Pinpoint the cell where the given text exists, returning its (X, Y) midpoint coordinate. 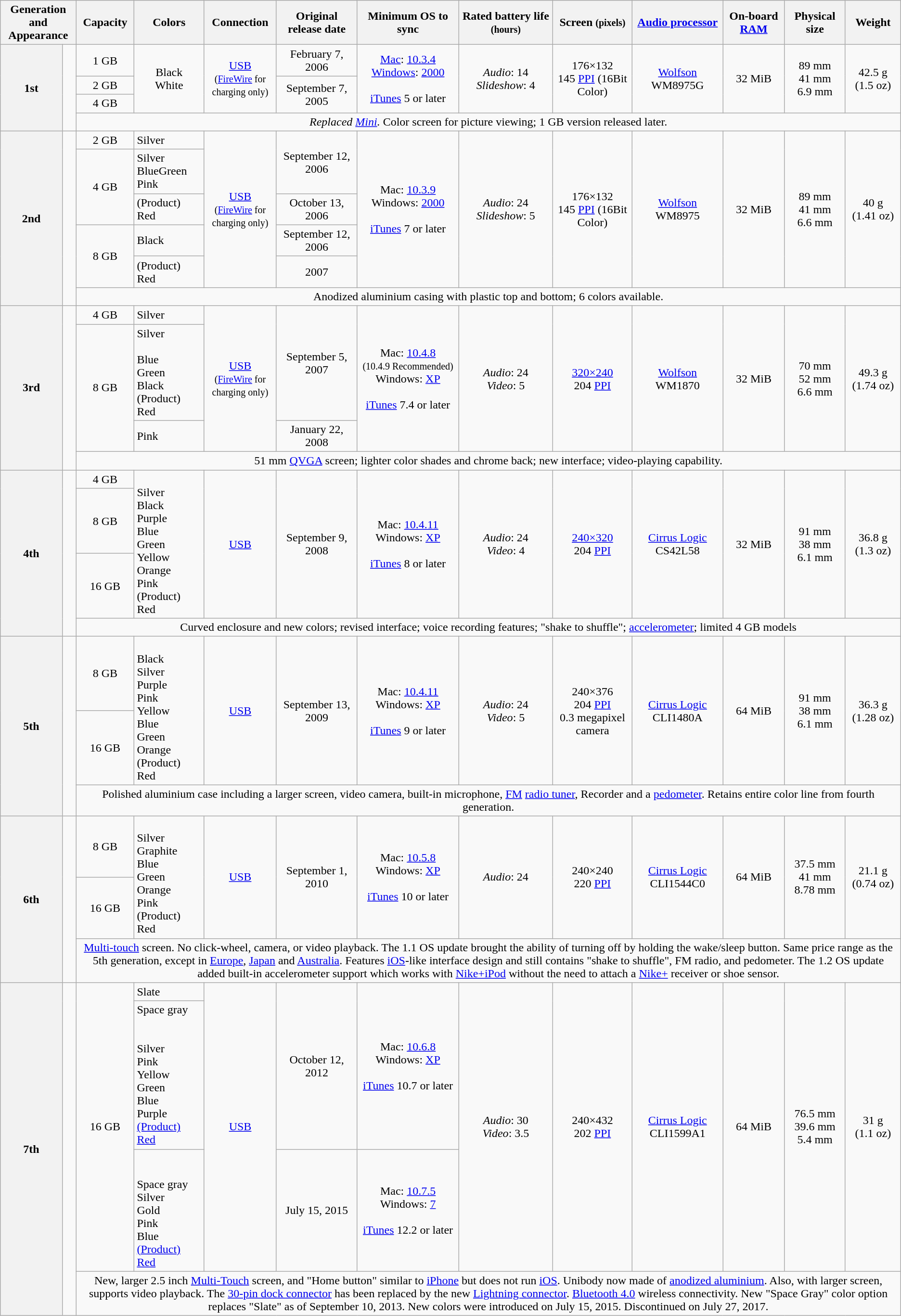
Curved enclosure and new colors; revised interface; voice recording features; "shake to shuffle"; accelerometer; limited 4 GB models (488, 627)
1st (32, 88)
Mac: 10.5.8Windows: XPiTunes 10 or later (408, 877)
BlackWhite (169, 79)
Silver BlueGreen Pink (169, 171)
September 13, 2009 (317, 711)
240×320204 PPI (592, 544)
Audio: 24Slideshow: 5 (505, 209)
2007 (317, 271)
Replaced Mini. Color screen for picture viewing; 1 GB version released later. (488, 122)
September 5, 2007 (317, 363)
Cirrus Logic CS42L58 (678, 544)
Audio: 24 (505, 877)
320×240 204 PPI (592, 378)
Original release date (317, 23)
Space gray Silver Pink Yellow Green Blue Purple (Product) Red (169, 1075)
240×240220 PPI (592, 877)
Mac: 10.3.4Windows: 2000iTunes 5 or later (408, 79)
42.5 g(1.5 oz) (873, 79)
Weight (873, 23)
September 1, 2010 (317, 877)
On-board RAM (754, 23)
Physical size (815, 23)
37.5 mm41 mm8.78 mm (815, 877)
240×432202 PPI (592, 1127)
Cirrus Logic CLI1599A1 (678, 1127)
7th (32, 1149)
Mac: 10.4.8(10.4.9 Recommended)Windows: XPiTunes 7.4 or later (408, 378)
240×376204 PPI0.3 megapixel camera (592, 711)
February 7, 2006 (317, 61)
3rd (32, 388)
6th (32, 899)
5th (32, 727)
49.3 g(1.74 oz) (873, 378)
Wolfson WM8975G (678, 79)
89 mm41 mm6.9 mm (815, 79)
Cirrus Logic CLI1480A (678, 711)
31 g(1.1 oz) (873, 1127)
Slate (169, 992)
40 g(1.41 oz) (873, 209)
Pink (169, 436)
Mac: 10.4.11Windows: XPiTunes 9 or later (408, 711)
Space gray Silver Gold Pink Blue (Product) Red (169, 1210)
Silver Black Purple Blue Green Yellow Orange Pink (Product) Red (169, 544)
70 mm52 mm6.6 mm (815, 378)
4th (32, 553)
36.3 g(1.28 oz) (873, 711)
Mac: 10.6.8Windows: XPiTunes 10.7 or later (408, 1066)
Black (169, 241)
Silver Graphite Blue Green Orange Pink (Product) Red (169, 877)
51 mm QVGA screen; lighter color shades and chrome back; new interface; video-playing capability. (488, 461)
September 7, 2005 (317, 94)
Silver Blue Green Black (Product) Red (169, 372)
Wolfson WM8975 (678, 209)
Rated battery life (hours) (505, 23)
Connection (241, 23)
2nd (32, 218)
76.5 mm39.6 mm5.4 mm (815, 1127)
Audio: 14Slideshow: 4 (505, 79)
January 22, 2008 (317, 436)
36.8 g(1.3 oz) (873, 544)
Generation and Appearance (39, 23)
Wolfson WM1870 (678, 378)
Cirrus Logic CLI1544C0 (678, 877)
September 9, 2008 (317, 544)
Black Silver Purple Pink Yellow Blue Green Orange (Product) Red (169, 711)
Screen (pixels) (592, 23)
1 GB (105, 61)
July 15, 2015 (317, 1210)
Audio: 24Video: 4 (505, 544)
Capacity (105, 23)
Anodized aluminium casing with plastic top and bottom; 6 colors available. (488, 296)
Audio processor (678, 23)
October 12, 2012 (317, 1066)
Mac: 10.3.9Windows: 2000iTunes 7 or later (408, 209)
Mac: 10.4.11Windows: XPiTunes 8 or later (408, 544)
21.1 g(0.74 oz) (873, 877)
Audio: 30Video: 3.5 (505, 1127)
Minimum OS to sync (408, 23)
Colors (169, 23)
October 13, 2006 (317, 209)
Mac: 10.7.5Windows: 7iTunes 12.2 or later (408, 1210)
89 mm41 mm6.6 mm (815, 209)
